Pinpoint the cell where the given text exists, returning its (x, y) midpoint coordinate. 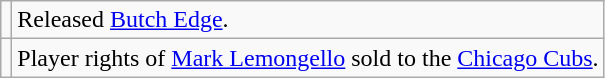
Player rights of Mark Lemongello sold to the Chicago Cubs. (308, 58)
Released Butch Edge. (308, 20)
